Identify which cell holds the provided text, then report its (x, y) central coordinate. 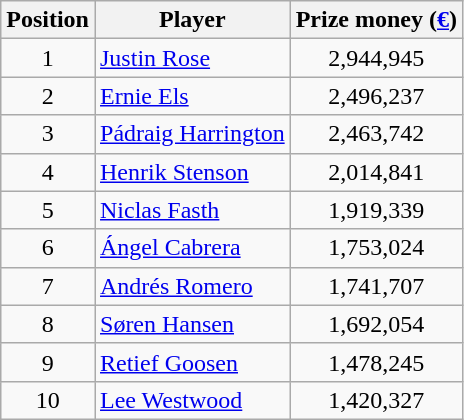
Position (48, 20)
Søren Hansen (192, 324)
Prize money (€) (376, 20)
3 (48, 134)
7 (48, 286)
1 (48, 58)
1,420,327 (376, 400)
Pádraig Harrington (192, 134)
2,496,237 (376, 96)
Lee Westwood (192, 400)
8 (48, 324)
2,944,945 (376, 58)
9 (48, 362)
Player (192, 20)
5 (48, 210)
10 (48, 400)
Ernie Els (192, 96)
2,463,742 (376, 134)
1,753,024 (376, 248)
Justin Rose (192, 58)
Ángel Cabrera (192, 248)
1,741,707 (376, 286)
Andrés Romero (192, 286)
Henrik Stenson (192, 172)
1,919,339 (376, 210)
4 (48, 172)
2,014,841 (376, 172)
2 (48, 96)
1,692,054 (376, 324)
Niclas Fasth (192, 210)
Retief Goosen (192, 362)
6 (48, 248)
1,478,245 (376, 362)
